Scan for the cell matching the given text and deliver its [x, y] coordinate at center. 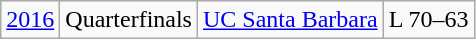
L 70–63 [428, 20]
UC Santa Barbara [290, 20]
2016 [30, 20]
Quarterfinals [129, 20]
